Provide the [x, y] coordinate of the cell's center where the given text is located.  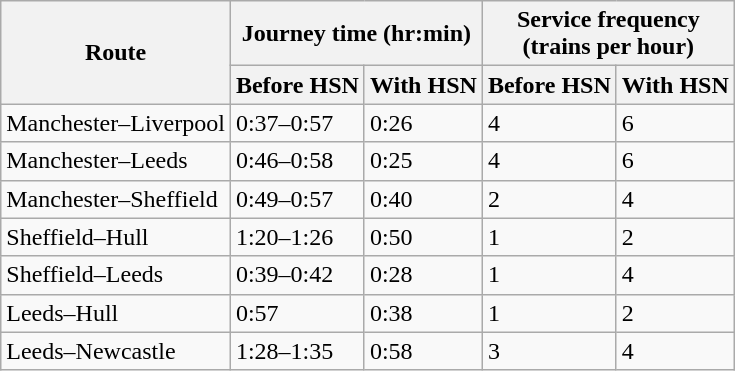
0:40 [423, 199]
0:26 [423, 123]
0:37–0:57 [297, 123]
0:50 [423, 237]
Manchester–Sheffield [116, 199]
0:57 [297, 313]
0:39–0:42 [297, 275]
0:28 [423, 275]
0:49–0:57 [297, 199]
0:25 [423, 161]
Service frequency(trains per hour) [608, 34]
0:46–0:58 [297, 161]
3 [549, 351]
Journey time (hr:min) [356, 34]
Manchester–Leeds [116, 161]
Sheffield–Hull [116, 237]
0:58 [423, 351]
Leeds–Newcastle [116, 351]
Route [116, 52]
Leeds–Hull [116, 313]
1:20–1:26 [297, 237]
Manchester–Liverpool [116, 123]
Sheffield–Leeds [116, 275]
0:38 [423, 313]
1:28–1:35 [297, 351]
